Provide the (X, Y) coordinate of the cell's center where the given text is located.  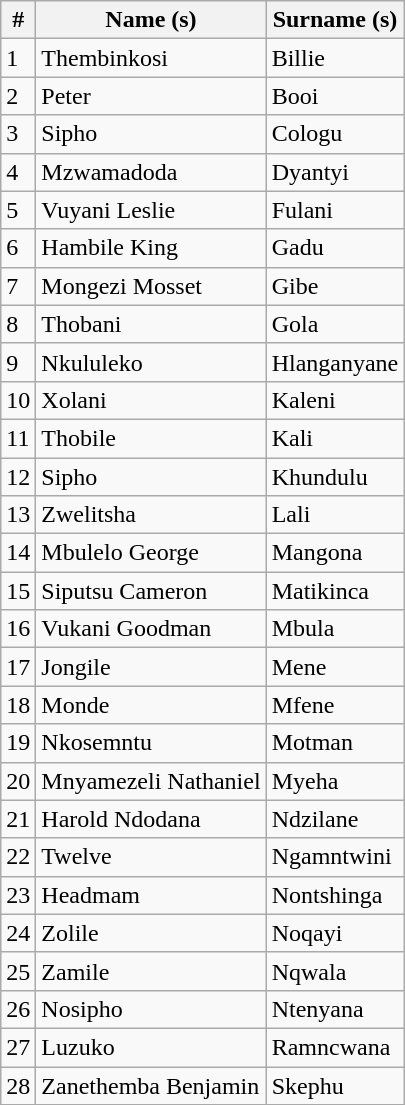
Booi (335, 96)
27 (18, 1047)
13 (18, 515)
Vukani Goodman (151, 629)
Dyantyi (335, 172)
7 (18, 286)
Nqwala (335, 971)
11 (18, 438)
6 (18, 248)
Cologu (335, 134)
Ntenyana (335, 1009)
14 (18, 553)
Thobani (151, 324)
23 (18, 895)
16 (18, 629)
Skephu (335, 1085)
Zanethemba Benjamin (151, 1085)
Hlanganyane (335, 362)
Nontshinga (335, 895)
1 (18, 58)
Mangona (335, 553)
Xolani (151, 400)
Gola (335, 324)
Fulani (335, 210)
19 (18, 743)
18 (18, 705)
Mene (335, 667)
21 (18, 819)
Billie (335, 58)
Nkosemntu (151, 743)
Vuyani Leslie (151, 210)
Thobile (151, 438)
Myeha (335, 781)
12 (18, 477)
Name (s) (151, 20)
Kaleni (335, 400)
25 (18, 971)
8 (18, 324)
Zolile (151, 933)
Thembinkosi (151, 58)
Zamile (151, 971)
Mzwamadoda (151, 172)
2 (18, 96)
Noqayi (335, 933)
Siputsu Cameron (151, 591)
28 (18, 1085)
Mongezi Mosset (151, 286)
Hambile King (151, 248)
Matikinca (335, 591)
Khundulu (335, 477)
Kali (335, 438)
Ndzilane (335, 819)
26 (18, 1009)
Peter (151, 96)
22 (18, 857)
Mbula (335, 629)
Gadu (335, 248)
5 (18, 210)
# (18, 20)
9 (18, 362)
24 (18, 933)
Mfene (335, 705)
20 (18, 781)
4 (18, 172)
15 (18, 591)
3 (18, 134)
Gibe (335, 286)
Motman (335, 743)
Harold Ndodana (151, 819)
Lali (335, 515)
Luzuko (151, 1047)
Mbulelo George (151, 553)
Surname (s) (335, 20)
Nosipho (151, 1009)
Zwelitsha (151, 515)
Jongile (151, 667)
Ngamntwini (335, 857)
Twelve (151, 857)
Mnyamezeli Nathaniel (151, 781)
Ramncwana (335, 1047)
Headmam (151, 895)
Monde (151, 705)
Nkululeko (151, 362)
10 (18, 400)
17 (18, 667)
